Output the [x, y] coordinate of the center of the cell containing the given text.  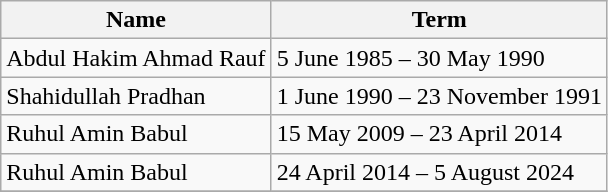
5 June 1985 – 30 May 1990 [439, 58]
Name [136, 20]
15 May 2009 – 23 April 2014 [439, 134]
Term [439, 20]
Shahidullah Pradhan [136, 96]
24 April 2014 – 5 August 2024 [439, 172]
Abdul Hakim Ahmad Rauf [136, 58]
1 June 1990 – 23 November 1991 [439, 96]
